Find where the given text appears and provide that cell's center as (x, y) coordinate. 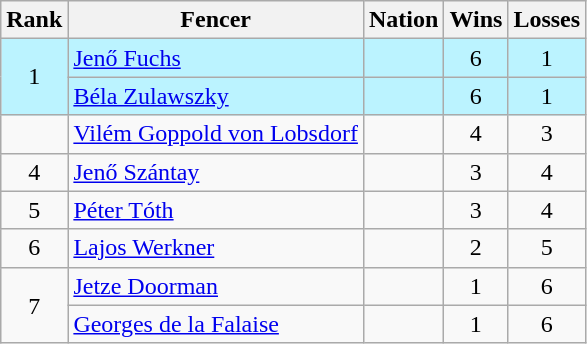
Rank (34, 20)
Wins (476, 20)
2 (476, 248)
Fencer (216, 20)
Péter Tóth (216, 210)
Jetze Doorman (216, 286)
Losses (547, 20)
Vilém Goppold von Lobsdorf (216, 134)
Béla Zulawszky (216, 96)
Jenő Szántay (216, 172)
Georges de la Falaise (216, 324)
Jenő Fuchs (216, 58)
Lajos Werkner (216, 248)
7 (34, 305)
Nation (403, 20)
